From the cell containing the given text, extract its center point as [X, Y] coordinate. 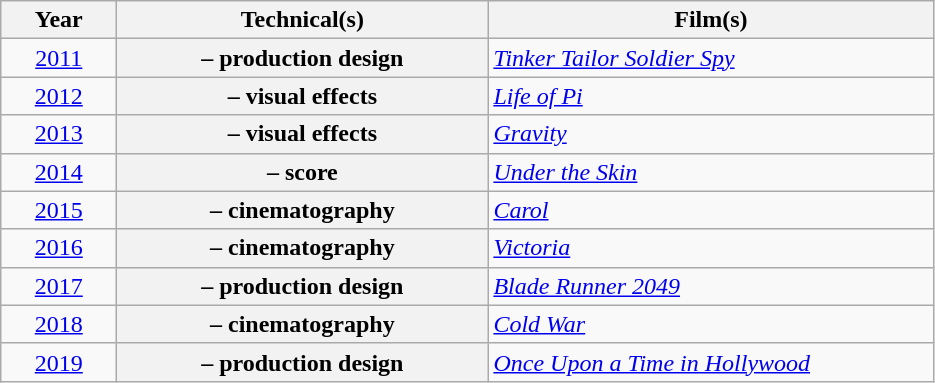
2019 [59, 362]
Under the Skin [711, 172]
2012 [59, 96]
Technical(s) [302, 20]
– score [302, 172]
Gravity [711, 134]
2018 [59, 324]
2016 [59, 248]
Year [59, 20]
2013 [59, 134]
Victoria [711, 248]
Life of Pi [711, 96]
Once Upon a Time in Hollywood [711, 362]
Blade Runner 2049 [711, 286]
Cold War [711, 324]
Carol [711, 210]
Tinker Tailor Soldier Spy [711, 58]
2011 [59, 58]
Film(s) [711, 20]
2014 [59, 172]
2017 [59, 286]
2015 [59, 210]
